From the cell containing the given text, extract its center point as [x, y] coordinate. 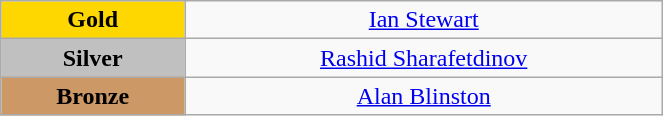
Rashid Sharafetdinov [424, 58]
Alan Blinston [424, 96]
Bronze [93, 96]
Ian Stewart [424, 20]
Gold [93, 20]
Silver [93, 58]
